Return the (x, y) coordinate for the center point of the cell that contains the specified text.  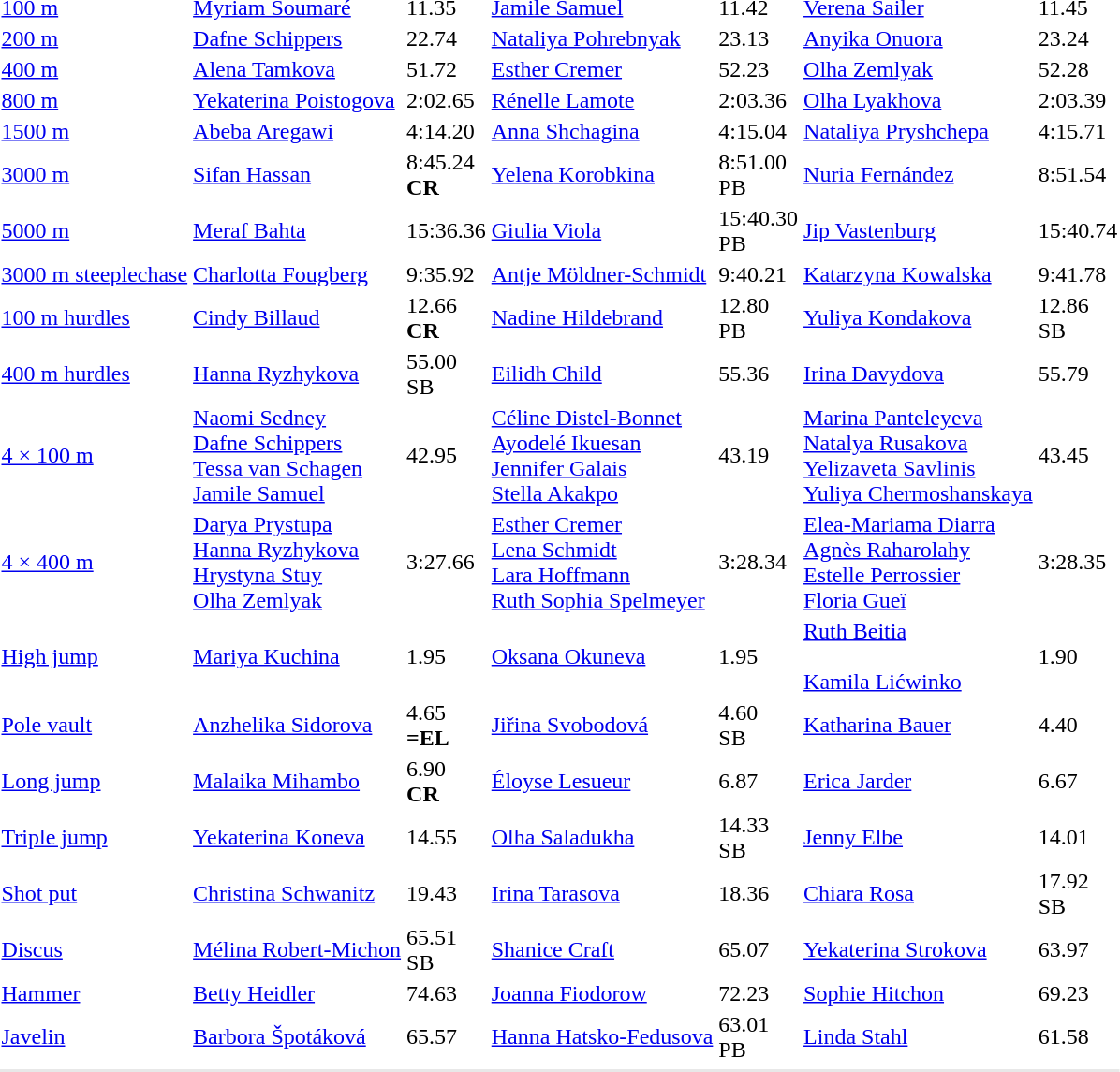
Long jump (95, 781)
Katarzyna Kowalska (919, 274)
Hanna Ryzhykova (298, 374)
Jiřina Svobodová (602, 725)
Éloyse Lesueur (602, 781)
Sifan Hassan (298, 174)
Linda Stahl (919, 1037)
19.43 (447, 893)
Irina Tarasova (602, 893)
Olha Zemlyak (919, 69)
2:02.65 (447, 100)
3000 m (95, 174)
Nataliya Pryshchepa (919, 131)
8:45.24CR (447, 174)
12.80PB (759, 318)
Joanna Fiodorow (602, 993)
23.24 (1078, 38)
52.23 (759, 69)
Cindy Billaud (298, 318)
42.95 (447, 455)
Olha Lyakhova (919, 100)
14.01 (1078, 837)
Esther CremerLena SchmidtLara HoffmannRuth Sophia Spelmeyer (602, 562)
Shot put (95, 893)
4.40 (1078, 725)
52.28 (1078, 69)
Hammer (95, 993)
Elea-Mariama DiarraAgnès RaharolahyEstelle PerrossierFloria Gueï (919, 562)
6.67 (1078, 781)
Rénelle Lamote (602, 100)
65.51SB (447, 949)
Irina Davydova (919, 374)
Erica Jarder (919, 781)
55.79 (1078, 374)
15:40.74 (1078, 230)
5000 m (95, 230)
9:35.92 (447, 274)
High jump (95, 656)
17.92SB (1078, 893)
55.36 (759, 374)
4 × 400 m (95, 562)
Nadine Hildebrand (602, 318)
Mariya Kuchina (298, 656)
Yuliya Kondakova (919, 318)
63.01PB (759, 1037)
2:03.39 (1078, 100)
Betty Heidler (298, 993)
65.07 (759, 949)
Hanna Hatsko-Fedusova (602, 1037)
400 m (95, 69)
800 m (95, 100)
Yekaterina Koneva (298, 837)
Charlotta Fougberg (298, 274)
Jip Vastenburg (919, 230)
74.63 (447, 993)
Anna Shchagina (602, 131)
Discus (95, 949)
Mélina Robert-Michon (298, 949)
4 × 100 m (95, 455)
2:03.36 (759, 100)
Malaika Mihambo (298, 781)
Esther Cremer (602, 69)
23.13 (759, 38)
43.45 (1078, 455)
4.65=EL (447, 725)
8:51.00PB (759, 174)
Dafne Schippers (298, 38)
22.74 (447, 38)
72.23 (759, 993)
3:27.66 (447, 562)
6.90CR (447, 781)
Oksana Okuneva (602, 656)
3000 m steeplechase (95, 274)
Marina PanteleyevaNatalya RusakovaYelizaveta SavlinisYuliya Chermoshanskaya (919, 455)
Alena Tamkova (298, 69)
6.87 (759, 781)
Giulia Viola (602, 230)
55.00SB (447, 374)
Christina Schwanitz (298, 893)
Anyika Onuora (919, 38)
18.36 (759, 893)
Nataliya Pohrebnyak (602, 38)
Yekaterina Strokova (919, 949)
65.57 (447, 1037)
Naomi SedneyDafne SchippersTessa van SchagenJamile Samuel (298, 455)
9:41.78 (1078, 274)
61.58 (1078, 1037)
Shanice Craft (602, 949)
400 m hurdles (95, 374)
100 m hurdles (95, 318)
Eilidh Child (602, 374)
Barbora Špotáková (298, 1037)
4:15.71 (1078, 131)
Antje Möldner-Schmidt (602, 274)
8:51.54 (1078, 174)
1500 m (95, 131)
69.23 (1078, 993)
Jenny Elbe (919, 837)
Javelin (95, 1037)
Abeba Aregawi (298, 131)
4:14.20 (447, 131)
Pole vault (95, 725)
51.72 (447, 69)
Meraf Bahta (298, 230)
Darya PrystupaHanna RyzhykovaHrystyna StuyOlha Zemlyak (298, 562)
9:40.21 (759, 274)
Chiara Rosa (919, 893)
4.60SB (759, 725)
Yekaterina Poistogova (298, 100)
12.86SB (1078, 318)
4:15.04 (759, 131)
12.66CR (447, 318)
Katharina Bauer (919, 725)
Anzhelika Sidorova (298, 725)
Triple jump (95, 837)
200 m (95, 38)
15:36.36 (447, 230)
Ruth BeitiaKamila Lićwinko (919, 656)
Nuria Fernández (919, 174)
1.90 (1078, 656)
63.97 (1078, 949)
3:28.34 (759, 562)
14.55 (447, 837)
14.33SB (759, 837)
43.19 (759, 455)
3:28.35 (1078, 562)
Olha Saladukha (602, 837)
Céline Distel-BonnetAyodelé IkuesanJennifer GalaisStella Akakpo (602, 455)
15:40.30PB (759, 230)
Sophie Hitchon (919, 993)
Yelena Korobkina (602, 174)
